Capture the cell that displays the provided text and extract its [x, y] central coordinate. 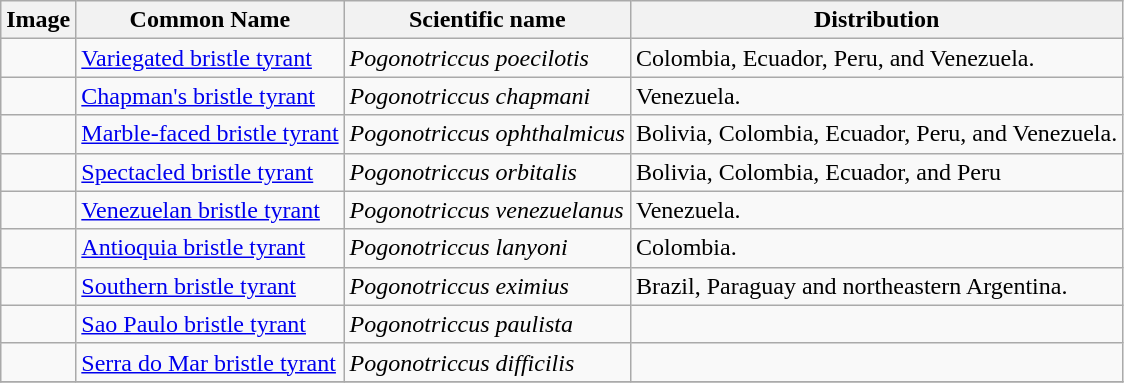
Marble-faced bristle tyrant [210, 134]
Bolivia, Colombia, Ecuador, Peru, and Venezuela. [876, 134]
Spectacled bristle tyrant [210, 172]
Distribution [876, 20]
Colombia, Ecuador, Peru, and Venezuela. [876, 58]
Scientific name [487, 20]
Sao Paulo bristle tyrant [210, 324]
Southern bristle tyrant [210, 286]
Pogonotriccus eximius [487, 286]
Brazil, Paraguay and northeastern Argentina. [876, 286]
Common Name [210, 20]
Bolivia, Colombia, Ecuador, and Peru [876, 172]
Pogonotriccus difficilis [487, 362]
Pogonotriccus venezuelanus [487, 210]
Venezuelan bristle tyrant [210, 210]
Pogonotriccus chapmani [487, 96]
Pogonotriccus poecilotis [487, 58]
Variegated bristle tyrant [210, 58]
Pogonotriccus paulista [487, 324]
Image [38, 20]
Colombia. [876, 248]
Pogonotriccus orbitalis [487, 172]
Antioquia bristle tyrant [210, 248]
Pogonotriccus ophthalmicus [487, 134]
Chapman's bristle tyrant [210, 96]
Serra do Mar bristle tyrant [210, 362]
Pogonotriccus lanyoni [487, 248]
